Extract the (x, y) coordinate from the center of the cell holding the provided text.  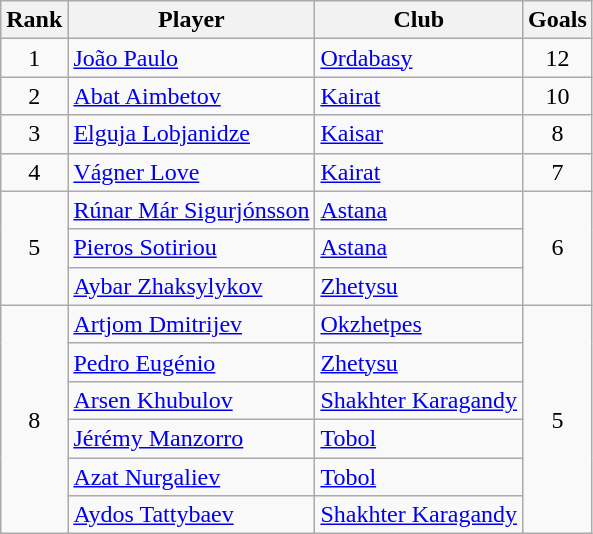
Rank (34, 20)
2 (34, 96)
6 (558, 248)
Abat Aimbetov (192, 96)
Player (192, 20)
Artjom Dmitrijev (192, 324)
Vágner Love (192, 172)
Rúnar Már Sigurjónsson (192, 210)
Azat Nurgaliev (192, 477)
Aydos Tattybaev (192, 515)
7 (558, 172)
Ordabasy (419, 58)
Aybar Zhaksylykov (192, 286)
Arsen Khubulov (192, 400)
Pedro Eugénio (192, 362)
Club (419, 20)
Kaisar (419, 134)
Okzhetpes (419, 324)
10 (558, 96)
3 (34, 134)
Pieros Sotiriou (192, 248)
1 (34, 58)
12 (558, 58)
4 (34, 172)
Elguja Lobjanidze (192, 134)
João Paulo (192, 58)
Goals (558, 20)
Jérémy Manzorro (192, 438)
